Locate the cell with the specified text and output its [x, y] center coordinate. 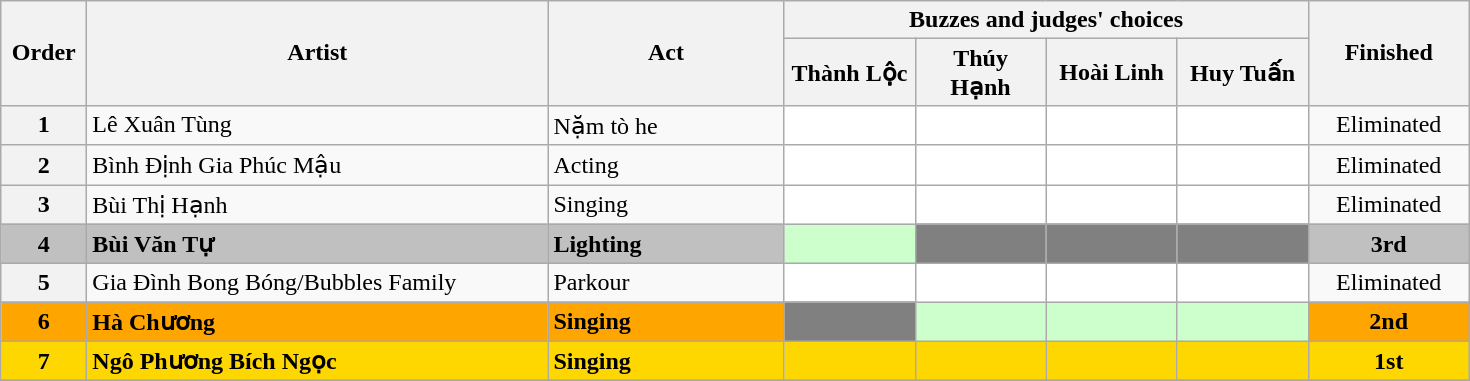
Lê Xuân Tùng [318, 125]
Acting [666, 165]
6 [44, 322]
Finished [1388, 54]
Ngô Phương Bích Ngọc [318, 361]
Order [44, 54]
Thành Lộc [850, 72]
Bùi Văn Tự [318, 244]
Gia Đình Bong Bóng/Bubbles Family [318, 283]
Bùi Thị Hạnh [318, 204]
Hoài Linh [1112, 72]
Hà Chương [318, 322]
2nd [1388, 322]
Act [666, 54]
Bình Định Gia Phúc Mậu [318, 165]
7 [44, 361]
Nặm tò he [666, 125]
Lighting [666, 244]
3rd [1388, 244]
1st [1388, 361]
5 [44, 283]
Buzzes and judges' choices [1046, 20]
Parkour [666, 283]
4 [44, 244]
3 [44, 204]
Artist [318, 54]
2 [44, 165]
1 [44, 125]
Thúy Hạnh [980, 72]
Huy Tuấn [1242, 72]
